Provide the (x, y) coordinate of the cell's center where the given text is located.  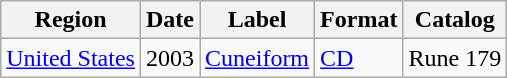
United States (71, 58)
CD (359, 58)
Region (71, 20)
Date (170, 20)
Label (258, 20)
Catalog (455, 20)
2003 (170, 58)
Rune 179 (455, 58)
Cuneiform (258, 58)
Format (359, 20)
